For the text-containing cell, return its midpoint in [x, y] coordinate format. 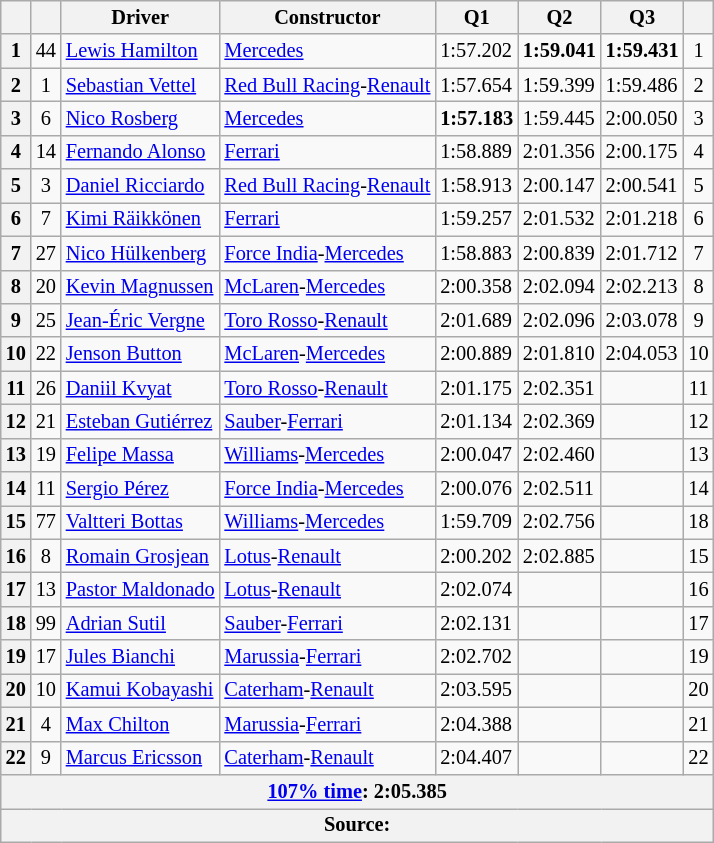
1:58.889 [476, 152]
1:59.486 [642, 85]
Max Chilton [140, 724]
2:01.712 [642, 253]
2:00.202 [476, 556]
Q3 [642, 17]
1:57.183 [476, 118]
1:59.445 [560, 118]
2:04.388 [476, 724]
Daniel Ricciardo [140, 186]
Q1 [476, 17]
2:02.369 [560, 421]
2:01.810 [560, 354]
1:59.709 [476, 522]
99 [46, 623]
Sebastian Vettel [140, 85]
26 [46, 388]
Jean-Éric Vergne [140, 320]
2:03.078 [642, 320]
Lewis Hamilton [140, 51]
Felipe Massa [140, 455]
2:00.839 [560, 253]
1:59.399 [560, 85]
Source: [358, 825]
77 [46, 522]
2:00.076 [476, 489]
2:04.407 [476, 758]
Nico Hülkenberg [140, 253]
1:59.257 [476, 219]
2:02.511 [560, 489]
Kevin Magnussen [140, 287]
107% time: 2:05.385 [358, 791]
2:02.074 [476, 589]
2:00.175 [642, 152]
Valtteri Bottas [140, 522]
2:00.147 [560, 186]
2:01.532 [560, 219]
27 [46, 253]
2:02.885 [560, 556]
Sergio Pérez [140, 489]
1:59.431 [642, 51]
1:59.041 [560, 51]
2:03.595 [476, 690]
2:02.094 [560, 287]
2:00.047 [476, 455]
1:58.883 [476, 253]
2:02.460 [560, 455]
Jenson Button [140, 354]
2:02.131 [476, 623]
Adrian Sutil [140, 623]
2:01.689 [476, 320]
Esteban Gutiérrez [140, 421]
2:00.889 [476, 354]
2:02.702 [476, 657]
25 [46, 320]
2:00.050 [642, 118]
Marcus Ericsson [140, 758]
1:57.654 [476, 85]
2:01.134 [476, 421]
2:00.358 [476, 287]
1:57.202 [476, 51]
44 [46, 51]
Romain Grosjean [140, 556]
2:01.175 [476, 388]
Kimi Räikkönen [140, 219]
Jules Bianchi [140, 657]
Constructor [327, 17]
Fernando Alonso [140, 152]
2:01.218 [642, 219]
2:00.541 [642, 186]
Pastor Maldonado [140, 589]
Daniil Kvyat [140, 388]
2:02.351 [560, 388]
Driver [140, 17]
2:01.356 [560, 152]
2:04.053 [642, 354]
Q2 [560, 17]
Kamui Kobayashi [140, 690]
Nico Rosberg [140, 118]
2:02.096 [560, 320]
2:02.756 [560, 522]
1:58.913 [476, 186]
2:02.213 [642, 287]
